Find where the given text appears and provide that cell's center as (X, Y) coordinate. 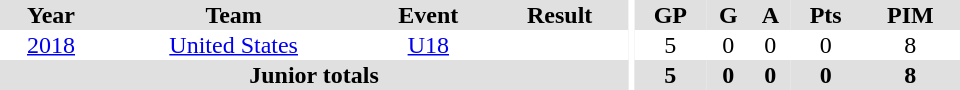
Year (51, 15)
Result (560, 15)
Team (234, 15)
G (728, 15)
U18 (428, 45)
PIM (910, 15)
2018 (51, 45)
United States (234, 45)
Event (428, 15)
Pts (826, 15)
A (770, 15)
Junior totals (314, 75)
GP (670, 15)
